Provide the (X, Y) coordinate of the cell's center where the given text is located.  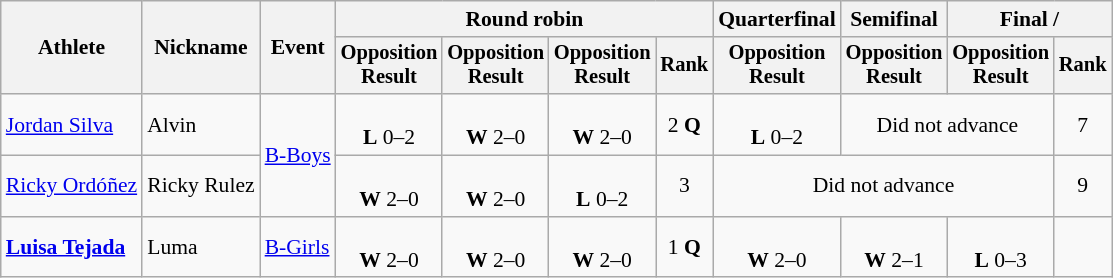
Athlete (72, 48)
3 (685, 186)
Ricky Rulez (200, 186)
2 Q (685, 124)
L 0–3 (1000, 248)
Event (298, 48)
Final / (1029, 19)
W 2–1 (894, 248)
Semifinal (894, 19)
B-Girls (298, 248)
7 (1083, 124)
Nickname (200, 48)
Luisa Tejada (72, 248)
Luma (200, 248)
Jordan Silva (72, 124)
9 (1083, 186)
Round robin (524, 19)
Alvin (200, 124)
Quarterfinal (777, 19)
1 Q (685, 248)
B-Boys (298, 155)
Ricky Ordóñez (72, 186)
